Identify which cell holds the provided text, then report its [x, y] central coordinate. 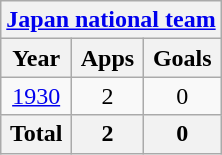
Japan national team [111, 20]
Goals [182, 58]
Year [36, 58]
Apps [108, 58]
Total [36, 134]
1930 [36, 96]
